From the cell containing the given text, extract its center point as [X, Y] coordinate. 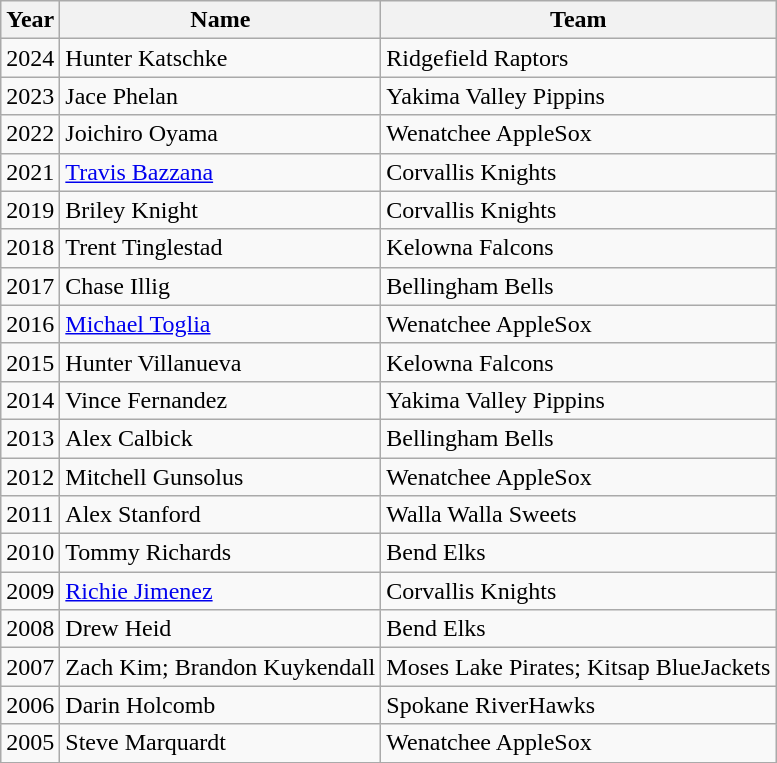
Hunter Katschke [220, 58]
2022 [30, 134]
2005 [30, 743]
Team [578, 20]
Tommy Richards [220, 553]
2012 [30, 477]
Joichiro Oyama [220, 134]
Richie Jimenez [220, 591]
2013 [30, 438]
Vince Fernandez [220, 400]
Alex Stanford [220, 515]
2009 [30, 591]
2017 [30, 286]
Jace Phelan [220, 96]
Hunter Villanueva [220, 362]
2010 [30, 553]
2015 [30, 362]
Spokane RiverHawks [578, 705]
Name [220, 20]
Walla Walla Sweets [578, 515]
2014 [30, 400]
2008 [30, 629]
2011 [30, 515]
2006 [30, 705]
Ridgefield Raptors [578, 58]
Year [30, 20]
Chase Illig [220, 286]
Michael Toglia [220, 324]
Darin Holcomb [220, 705]
2023 [30, 96]
2018 [30, 248]
2024 [30, 58]
Drew Heid [220, 629]
2019 [30, 210]
Travis Bazzana [220, 172]
Mitchell Gunsolus [220, 477]
Zach Kim; Brandon Kuykendall [220, 667]
Moses Lake Pirates; Kitsap BlueJackets [578, 667]
Alex Calbick [220, 438]
2007 [30, 667]
Trent Tinglestad [220, 248]
Briley Knight [220, 210]
2016 [30, 324]
Steve Marquardt [220, 743]
2021 [30, 172]
